Detect which cell encompasses the target text, then output its (X, Y) center coordinate. 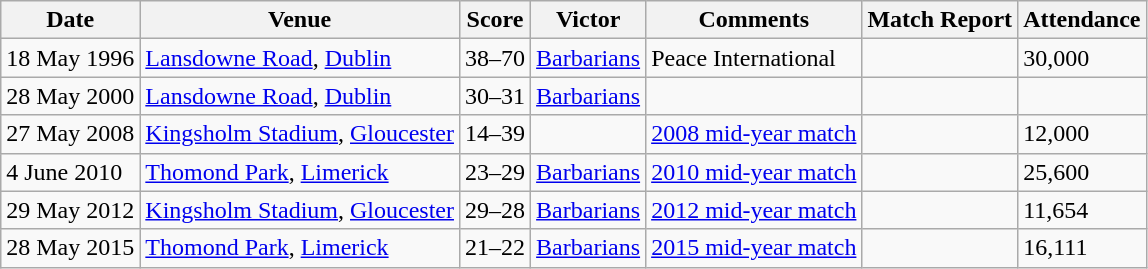
25,600 (1082, 172)
4 June 2010 (70, 172)
12,000 (1082, 134)
2008 mid-year match (754, 134)
18 May 1996 (70, 58)
30,000 (1082, 58)
Victor (588, 20)
23–29 (496, 172)
Comments (754, 20)
38–70 (496, 58)
2015 mid-year match (754, 248)
21–22 (496, 248)
28 May 2000 (70, 96)
14–39 (496, 134)
Attendance (1082, 20)
16,111 (1082, 248)
Score (496, 20)
27 May 2008 (70, 134)
Date (70, 20)
Peace International (754, 58)
28 May 2015 (70, 248)
Match Report (940, 20)
11,654 (1082, 210)
Venue (300, 20)
2010 mid-year match (754, 172)
29 May 2012 (70, 210)
30–31 (496, 96)
29–28 (496, 210)
2012 mid-year match (754, 210)
